Search for the cell housing the specified text and yield its (x, y) center coordinate. 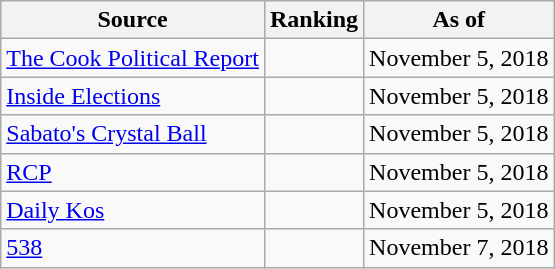
RCP (133, 172)
As of (459, 20)
Sabato's Crystal Ball (133, 134)
538 (133, 248)
November 7, 2018 (459, 248)
Inside Elections (133, 96)
The Cook Political Report (133, 58)
Daily Kos (133, 210)
Source (133, 20)
Ranking (314, 20)
